Capture the cell that displays the provided text and extract its [X, Y] central coordinate. 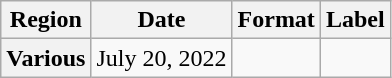
July 20, 2022 [162, 58]
Region [46, 20]
Date [162, 20]
Format [276, 20]
Various [46, 58]
Label [355, 20]
